Return the (X, Y) coordinate for the center point of the cell that contains the specified text.  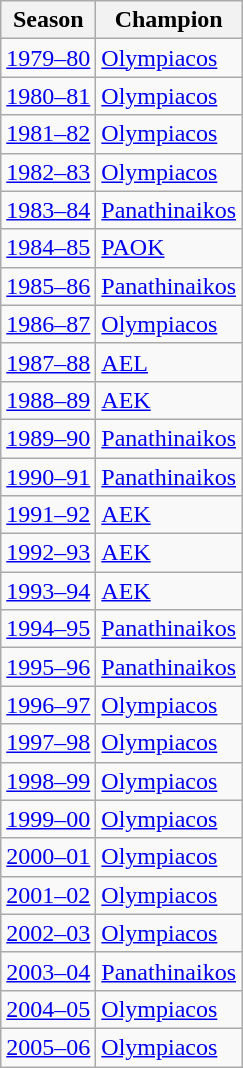
Champion (169, 20)
1979–80 (48, 58)
1981–82 (48, 134)
1997–98 (48, 743)
2000–01 (48, 857)
1993–94 (48, 591)
2004–05 (48, 1009)
1984–85 (48, 248)
1999–00 (48, 819)
1994–95 (48, 629)
Season (48, 20)
1982–83 (48, 172)
PAOK (169, 248)
1996–97 (48, 705)
1983–84 (48, 210)
1980–81 (48, 96)
1998–99 (48, 781)
2003–04 (48, 971)
1988–89 (48, 400)
1992–93 (48, 553)
2002–03 (48, 933)
1986–87 (48, 324)
AEL (169, 362)
1989–90 (48, 438)
1990–91 (48, 477)
2005–06 (48, 1047)
1985–86 (48, 286)
1987–88 (48, 362)
1995–96 (48, 667)
1991–92 (48, 515)
2001–02 (48, 895)
